Pinpoint the cell where the given text exists, returning its (X, Y) midpoint coordinate. 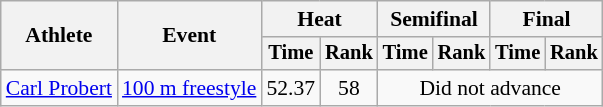
Carl Probert (59, 88)
100 m freestyle (189, 88)
Athlete (59, 36)
Did not advance (490, 88)
Final (546, 19)
Semifinal (434, 19)
Heat (319, 19)
Event (189, 36)
58 (349, 88)
52.37 (290, 88)
